Return [X, Y] of the center of cell containing provided text 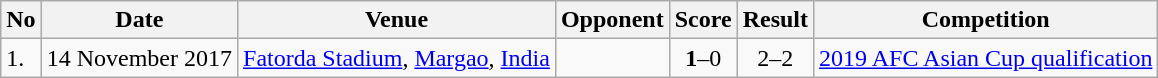
Fatorda Stadium, Margao, India [397, 58]
1. [21, 58]
Date [139, 20]
Result [775, 20]
1–0 [703, 58]
No [21, 20]
Score [703, 20]
2019 AFC Asian Cup qualification [986, 58]
Opponent [612, 20]
Venue [397, 20]
Competition [986, 20]
2–2 [775, 58]
14 November 2017 [139, 58]
